Scan for the cell matching the given text and deliver its (X, Y) coordinate at center. 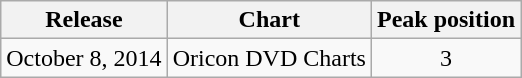
Chart (269, 20)
Release (84, 20)
Peak position (446, 20)
Oricon DVD Charts (269, 58)
3 (446, 58)
October 8, 2014 (84, 58)
